Search for the cell housing the specified text and yield its [x, y] center coordinate. 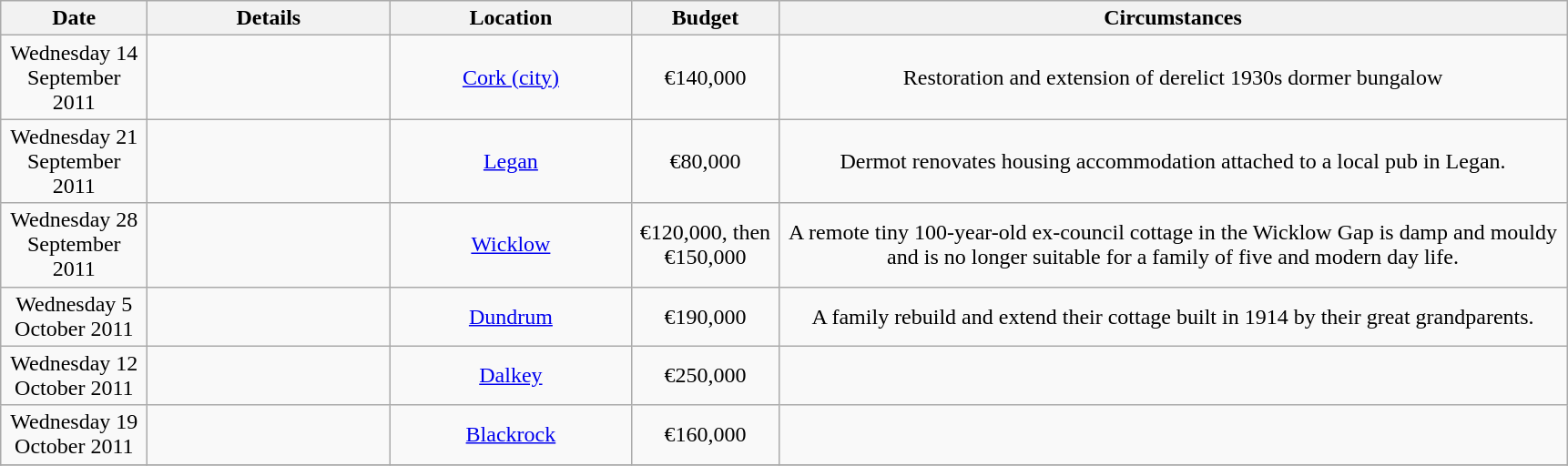
Dermot renovates housing accommodation attached to a local pub in Legan. [1173, 161]
€250,000 [705, 375]
Wednesday 12 October 2011 [75, 375]
Restoration and extension of derelict 1930s dormer bungalow [1173, 77]
€160,000 [705, 435]
Wednesday 14 September 2011 [75, 77]
Wednesday 19 October 2011 [75, 435]
Legan [511, 161]
€80,000 [705, 161]
Blackrock [511, 435]
€120,000, then €150,000 [705, 245]
Budget [705, 18]
Date [75, 18]
€140,000 [705, 77]
Circumstances [1173, 18]
Wednesday 21 September 2011 [75, 161]
A family rebuild and extend their cottage built in 1914 by their great grandparents. [1173, 317]
Dalkey [511, 375]
Wednesday 28 September 2011 [75, 245]
Dundrum [511, 317]
€190,000 [705, 317]
Wicklow [511, 245]
Location [511, 18]
Wednesday 5 October 2011 [75, 317]
Details [269, 18]
Cork (city) [511, 77]
